Return the (x, y) coordinate for the center point of the cell that contains the specified text.  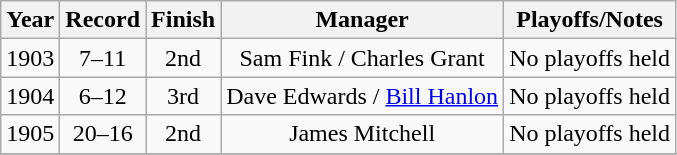
Playoffs/Notes (590, 20)
Sam Fink / Charles Grant (362, 58)
3rd (184, 96)
James Mitchell (362, 134)
7–11 (103, 58)
Year (30, 20)
Manager (362, 20)
6–12 (103, 96)
Finish (184, 20)
1905 (30, 134)
1903 (30, 58)
1904 (30, 96)
Dave Edwards / Bill Hanlon (362, 96)
Record (103, 20)
20–16 (103, 134)
